Scan for the cell matching the given text and deliver its (X, Y) coordinate at center. 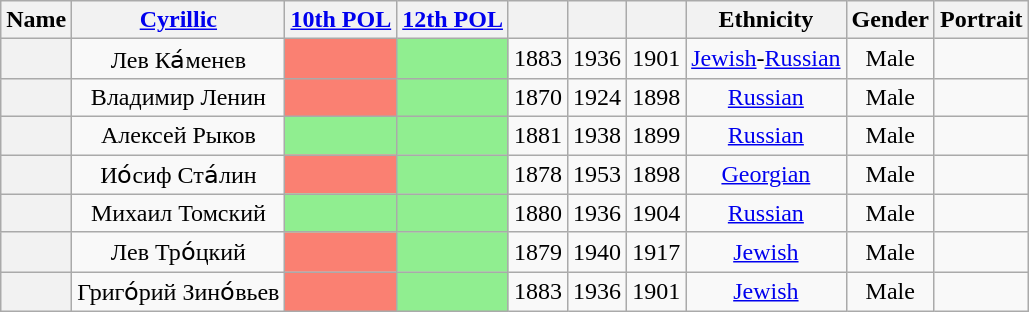
Portrait (981, 20)
1940 (598, 252)
Григо́рий Зино́вьев (178, 292)
Cyrillic (178, 20)
Jewish-Russian (766, 59)
Алексей Рыков (178, 135)
Михаил Томский (178, 213)
1879 (538, 252)
1899 (656, 135)
1917 (656, 252)
1870 (538, 97)
Georgian (766, 174)
Лев Тро́цкий (178, 252)
1880 (538, 213)
Лев Ка́менев (178, 59)
1953 (598, 174)
1924 (598, 97)
12th POL (453, 20)
Gender (890, 20)
1904 (656, 213)
Ио́сиф Ста́лин (178, 174)
Владимир Ленин (178, 97)
10th POL (341, 20)
1938 (598, 135)
Ethnicity (766, 20)
1881 (538, 135)
Name (36, 20)
1878 (538, 174)
